Detect which cell encompasses the target text, then output its (x, y) center coordinate. 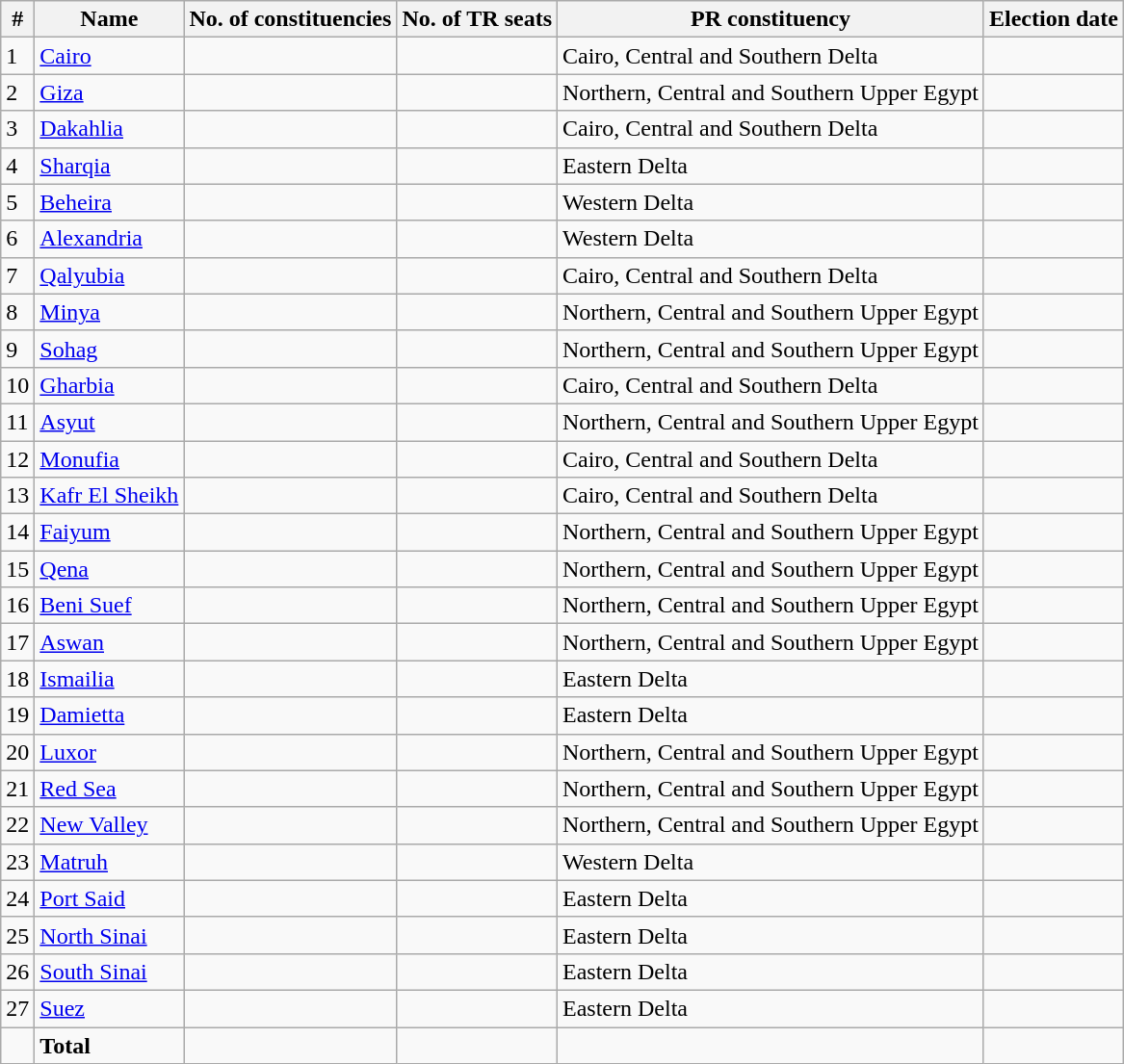
24 (17, 898)
15 (17, 569)
Suez (110, 1008)
22 (17, 825)
19 (17, 715)
Beheira (110, 202)
13 (17, 496)
Monufia (110, 459)
Aswan (110, 642)
27 (17, 1008)
Cairo (110, 56)
11 (17, 422)
Luxor (110, 752)
PR constituency (771, 19)
Faiyum (110, 532)
Giza (110, 92)
2 (17, 92)
Matruh (110, 862)
Ismailia (110, 679)
Asyut (110, 422)
Port Said (110, 898)
Alexandria (110, 239)
4 (17, 166)
17 (17, 642)
8 (17, 312)
9 (17, 349)
26 (17, 972)
# (17, 19)
3 (17, 129)
Beni Suef (110, 606)
Minya (110, 312)
No. of TR seats (478, 19)
20 (17, 752)
10 (17, 385)
Name (110, 19)
Qena (110, 569)
16 (17, 606)
Sohag (110, 349)
South Sinai (110, 972)
No. of constituencies (291, 19)
25 (17, 935)
New Valley (110, 825)
18 (17, 679)
Qalyubia (110, 275)
Election date (1054, 19)
Gharbia (110, 385)
5 (17, 202)
Sharqia (110, 166)
Dakahlia (110, 129)
North Sinai (110, 935)
7 (17, 275)
21 (17, 789)
Damietta (110, 715)
Kafr El Sheikh (110, 496)
Red Sea (110, 789)
6 (17, 239)
23 (17, 862)
Total (110, 1045)
14 (17, 532)
1 (17, 56)
12 (17, 459)
